Identify which cell holds the provided text, then report its (x, y) central coordinate. 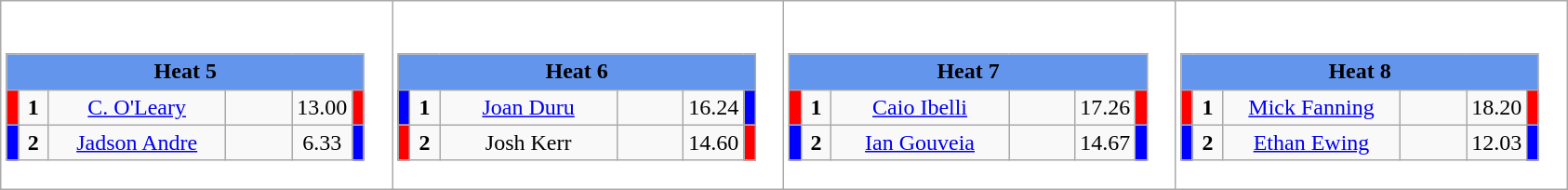
Heat 7 (968, 72)
C. O'Leary (138, 107)
14.67 (1105, 142)
Josh Kerr (528, 142)
6.33 (322, 142)
Heat 8 1 Mick Fanning 18.20 2 Ethan Ewing 12.03 (1371, 95)
18.20 (1497, 107)
Heat 6 (577, 72)
Caio Ibelli (921, 107)
Heat 8 (1360, 72)
12.03 (1497, 142)
Heat 6 1 Joan Duru 16.24 2 Josh Kerr 14.60 (588, 95)
17.26 (1105, 107)
Ethan Ewing (1311, 142)
14.60 (714, 142)
Heat 5 (185, 72)
Heat 5 1 C. O'Leary 13.00 2 Jadson Andre 6.33 (197, 95)
13.00 (322, 107)
Ian Gouveia (921, 142)
16.24 (714, 107)
Mick Fanning (1311, 107)
Jadson Andre (138, 142)
Heat 7 1 Caio Ibelli 17.26 2 Ian Gouveia 14.67 (980, 95)
Joan Duru (528, 107)
